Scan for the cell matching the given text and deliver its (X, Y) coordinate at center. 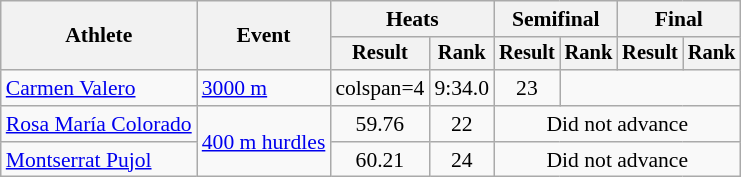
23 (527, 88)
Athlete (99, 36)
59.76 (380, 124)
colspan=4 (380, 88)
Semifinal (556, 19)
400 m hurdles (264, 142)
Event (264, 36)
Rosa María Colorado (99, 124)
9:34.0 (462, 88)
Did not advance (617, 124)
Heats (412, 19)
Final (678, 19)
22 (462, 124)
Carmen Valero (99, 88)
3000 m (264, 88)
